Determine the (X, Y) coordinate at the center of the cell enclosing the given text.  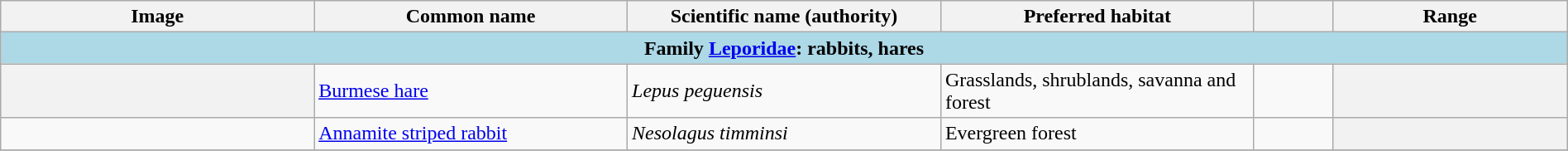
Nesolagus timminsi (784, 134)
Grasslands, shrublands, savanna and forest (1097, 91)
Family Leporidae: rabbits, hares (784, 48)
Scientific name (authority) (784, 17)
Image (157, 17)
Evergreen forest (1097, 134)
Annamite striped rabbit (471, 134)
Preferred habitat (1097, 17)
Range (1450, 17)
Common name (471, 17)
Burmese hare (471, 91)
Lepus peguensis (784, 91)
